Determine the [X, Y] coordinate at the center of the cell enclosing the given text.  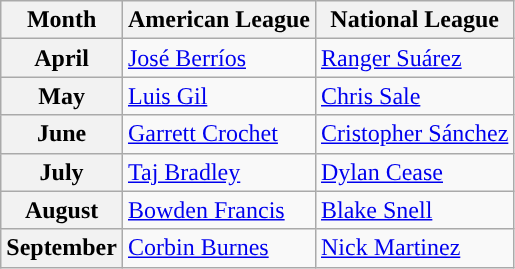
Luis Gil [218, 96]
American League [218, 20]
Month [62, 20]
Taj Bradley [218, 172]
Garrett Crochet [218, 134]
Nick Martinez [414, 248]
Bowden Francis [218, 210]
August [62, 210]
May [62, 96]
Blake Snell [414, 210]
Chris Sale [414, 96]
September [62, 248]
April [62, 58]
Corbin Burnes [218, 248]
Cristopher Sánchez [414, 134]
June [62, 134]
Dylan Cease [414, 172]
July [62, 172]
National League [414, 20]
Ranger Suárez [414, 58]
José Berríos [218, 58]
